Return [x, y] of the center of cell containing provided text 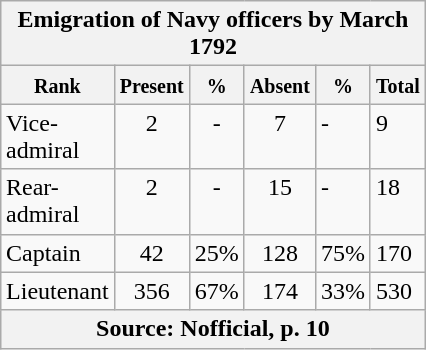
9 [398, 136]
174 [280, 291]
18 [398, 202]
Rear-admiral [58, 202]
Rank [58, 85]
75% [342, 253]
530 [398, 291]
356 [152, 291]
Present [152, 85]
33% [342, 291]
Lieutenant [58, 291]
Source: Nofficial, p. 10 [214, 329]
15 [280, 202]
Total [398, 85]
170 [398, 253]
42 [152, 253]
Emigration of Navy officers by March 1792 [214, 34]
Vice-admiral [58, 136]
7 [280, 136]
25% [216, 253]
Captain [58, 253]
Absent [280, 85]
67% [216, 291]
128 [280, 253]
